Return (x, y) of the center of cell containing provided text 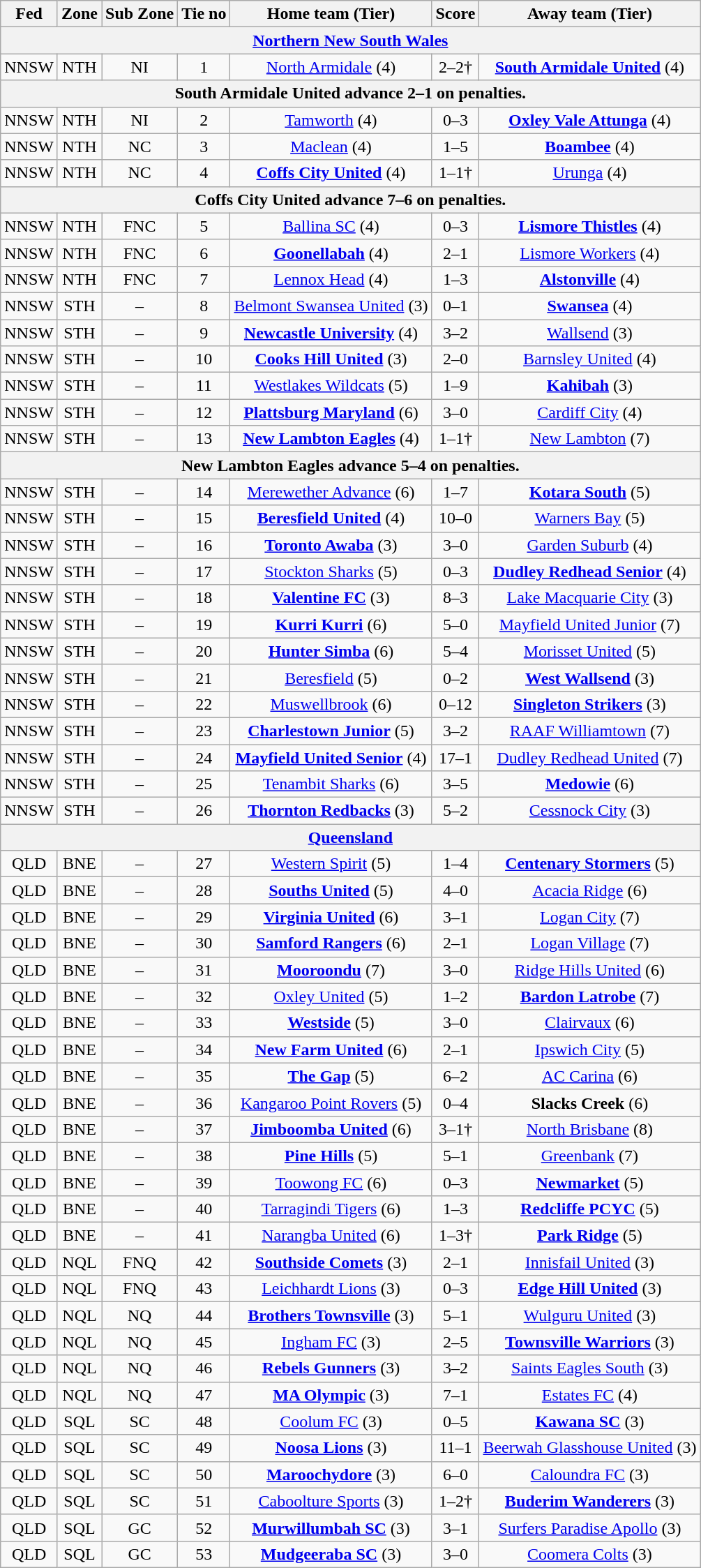
Westside (5) (331, 1023)
Wallsend (3) (590, 333)
Coffs City United (4) (331, 173)
17–1 (455, 757)
Coolum FC (3) (331, 1421)
Maroochydore (3) (331, 1474)
49 (204, 1448)
Tamworth (4) (331, 120)
36 (204, 1103)
34 (204, 1050)
6 (204, 253)
Lennox Head (4) (331, 279)
Muswellbrook (6) (331, 704)
43 (204, 1289)
New Lambton Eagles (4) (331, 439)
Charlestown Junior (5) (331, 731)
2 (204, 120)
28 (204, 890)
1–4 (455, 864)
26 (204, 811)
15 (204, 518)
Park Ridge (5) (590, 1236)
Southside Comets (3) (331, 1262)
Slacks Creek (6) (590, 1103)
4–0 (455, 890)
Bardon Latrobe (7) (590, 996)
Cessnock City (3) (590, 811)
21 (204, 678)
30 (204, 943)
Beerwah Glasshouse United (3) (590, 1448)
Tie no (204, 14)
Singleton Strikers (3) (590, 704)
53 (204, 1554)
Tenambit Sharks (6) (331, 784)
50 (204, 1474)
Surfers Paradise Apollo (3) (590, 1528)
The Gap (5) (331, 1076)
Caloundra FC (3) (590, 1474)
Cooks Hill United (3) (331, 359)
Merewether Advance (6) (331, 492)
Tarragindi Tigers (6) (331, 1209)
Kawana SC (3) (590, 1421)
Mayfield United Junior (7) (590, 625)
Mudgeeraba SC (3) (331, 1554)
Toronto Awaba (3) (331, 545)
Ballina SC (4) (331, 226)
Acacia Ridge (6) (590, 890)
Maclean (4) (331, 147)
22 (204, 704)
7–1 (455, 1395)
1–2† (455, 1501)
46 (204, 1368)
5–0 (455, 625)
Brothers Townsville (3) (331, 1315)
5 (204, 226)
Barnsley United (4) (590, 359)
South Armidale United (4) (590, 67)
5–2 (455, 811)
0–1 (455, 306)
Murwillumbah SC (3) (331, 1528)
13 (204, 439)
Lismore Workers (4) (590, 253)
Redcliffe PCYC (5) (590, 1209)
Stockton Sharks (5) (331, 572)
Buderim Wanderers (3) (590, 1501)
3–5 (455, 784)
Rebels Gunners (3) (331, 1368)
Western Spirit (5) (331, 864)
0–2 (455, 678)
Mooroondu (7) (331, 970)
0–5 (455, 1421)
Lake Macquarie City (3) (590, 598)
52 (204, 1528)
Noosa Lions (3) (331, 1448)
0–12 (455, 704)
Coffs City United advance 7–6 on penalties. (350, 200)
Plattsburg Maryland (6) (331, 412)
Leichhardt Lions (3) (331, 1289)
Score (455, 14)
10 (204, 359)
9 (204, 333)
Goonellabah (4) (331, 253)
Zone (80, 14)
Toowong FC (6) (331, 1183)
Queensland (350, 837)
8 (204, 306)
Saints Eagles South (3) (590, 1368)
Greenbank (7) (590, 1156)
12 (204, 412)
6–0 (455, 1474)
6–2 (455, 1076)
South Armidale United advance 2–1 on penalties. (350, 94)
35 (204, 1076)
Fed (29, 14)
51 (204, 1501)
0–4 (455, 1103)
1–7 (455, 492)
44 (204, 1315)
Estates FC (4) (590, 1395)
Belmont Swansea United (3) (331, 306)
2–2† (455, 67)
AC Carina (6) (590, 1076)
Dudley Redhead United (7) (590, 757)
Beresfield United (4) (331, 518)
47 (204, 1395)
Thornton Redbacks (3) (331, 811)
3–1† (455, 1129)
Narangba United (6) (331, 1236)
5–4 (455, 651)
Ridge Hills United (6) (590, 970)
Northern New South Wales (350, 40)
Lismore Thistles (4) (590, 226)
29 (204, 917)
New Lambton Eagles advance 5–4 on penalties. (350, 465)
Newmarket (5) (590, 1183)
Wulguru United (3) (590, 1315)
Mayfield United Senior (4) (331, 757)
Garden Suburb (4) (590, 545)
Valentine FC (3) (331, 598)
Home team (Tier) (331, 14)
Sub Zone (140, 14)
10–0 (455, 518)
Virginia United (6) (331, 917)
Cardiff City (4) (590, 412)
Westlakes Wildcats (5) (331, 386)
39 (204, 1183)
1–3† (455, 1236)
Coomera Colts (3) (590, 1554)
Boambee (4) (590, 147)
11 (204, 386)
Urunga (4) (590, 173)
19 (204, 625)
Jimboomba United (6) (331, 1129)
North Brisbane (8) (590, 1129)
14 (204, 492)
Souths United (5) (331, 890)
Alstonville (4) (590, 279)
20 (204, 651)
Oxley Vale Attunga (4) (590, 120)
Pine Hills (5) (331, 1156)
Beresfield (5) (331, 678)
2–0 (455, 359)
41 (204, 1236)
RAAF Williamtown (7) (590, 731)
Kahibah (3) (590, 386)
New Lambton (7) (590, 439)
Townsville Warriors (3) (590, 1342)
45 (204, 1342)
Ingham FC (3) (331, 1342)
MA Olympic (3) (331, 1395)
New Farm United (6) (331, 1050)
Hunter Simba (6) (331, 651)
Caboolture Sports (3) (331, 1501)
31 (204, 970)
Oxley United (5) (331, 996)
1–5 (455, 147)
Centenary Stormers (5) (590, 864)
West Wallsend (3) (590, 678)
North Armidale (4) (331, 67)
Edge Hill United (3) (590, 1289)
17 (204, 572)
Clairvaux (6) (590, 1023)
Swansea (4) (590, 306)
8–3 (455, 598)
7 (204, 279)
1 (204, 67)
Warners Bay (5) (590, 518)
25 (204, 784)
Logan City (7) (590, 917)
1–2 (455, 996)
18 (204, 598)
Kurri Kurri (6) (331, 625)
1–9 (455, 386)
4 (204, 173)
Kotara South (5) (590, 492)
32 (204, 996)
42 (204, 1262)
33 (204, 1023)
Morisset United (5) (590, 651)
38 (204, 1156)
37 (204, 1129)
11–1 (455, 1448)
Logan Village (7) (590, 943)
24 (204, 757)
3 (204, 147)
Medowie (6) (590, 784)
Samford Rangers (6) (331, 943)
Newcastle University (4) (331, 333)
2–5 (455, 1342)
40 (204, 1209)
27 (204, 864)
23 (204, 731)
48 (204, 1421)
Dudley Redhead Senior (4) (590, 572)
Innisfail United (3) (590, 1262)
16 (204, 545)
Ipswich City (5) (590, 1050)
Kangaroo Point Rovers (5) (331, 1103)
Away team (Tier) (590, 14)
